Determine the [X, Y] coordinate at the center of the cell enclosing the given text.  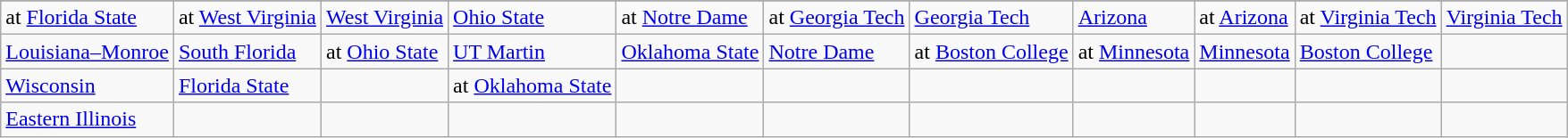
Georgia Tech [992, 18]
Virginia Tech [1505, 18]
Boston College [1368, 52]
Florida State [247, 85]
at Boston College [992, 52]
Notre Dame [836, 52]
at Ohio State [384, 52]
Arizona [1134, 18]
Minnesota [1245, 52]
Eastern Illinois [88, 119]
at Georgia Tech [836, 18]
West Virginia [384, 18]
at Virginia Tech [1368, 18]
at West Virginia [247, 18]
Ohio State [532, 18]
at Minnesota [1134, 52]
at Oklahoma State [532, 85]
UT Martin [532, 52]
at Notre Dame [690, 18]
at Arizona [1245, 18]
Louisiana–Monroe [88, 52]
South Florida [247, 52]
Oklahoma State [690, 52]
Wisconsin [88, 85]
at Florida State [88, 18]
